Find where the given text appears and provide that cell's center as [X, Y] coordinate. 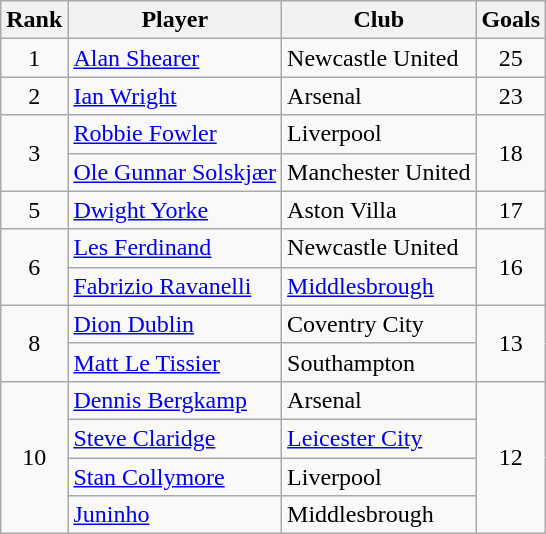
Player [175, 20]
1 [34, 58]
Steve Claridge [175, 438]
Leicester City [379, 438]
Aston Villa [379, 210]
18 [511, 153]
Goals [511, 20]
Club [379, 20]
Stan Collymore [175, 477]
Southampton [379, 362]
Les Ferdinand [175, 248]
Rank [34, 20]
3 [34, 153]
10 [34, 457]
Juninho [175, 515]
12 [511, 457]
2 [34, 96]
Fabrizio Ravanelli [175, 286]
23 [511, 96]
5 [34, 210]
Robbie Fowler [175, 134]
Dwight Yorke [175, 210]
Manchester United [379, 172]
Matt Le Tissier [175, 362]
8 [34, 343]
13 [511, 343]
Ian Wright [175, 96]
16 [511, 267]
Dennis Bergkamp [175, 400]
Coventry City [379, 324]
25 [511, 58]
6 [34, 267]
17 [511, 210]
Dion Dublin [175, 324]
Alan Shearer [175, 58]
Ole Gunnar Solskjær [175, 172]
